Scan for the cell matching the given text and deliver its (X, Y) coordinate at center. 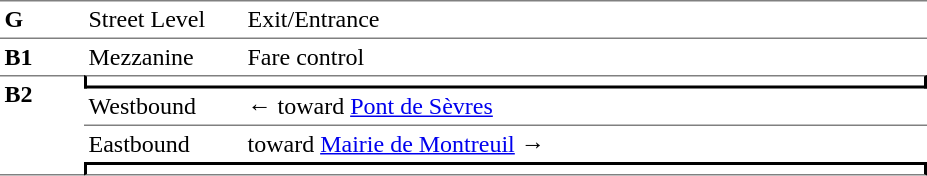
B2 (42, 125)
Mezzanine (164, 57)
toward Mairie de Montreuil → (585, 144)
Eastbound (164, 144)
Street Level (164, 19)
Exit/Entrance (585, 19)
G (42, 19)
Fare control (585, 57)
← toward Pont de Sèvres (585, 107)
B1 (42, 57)
Westbound (164, 107)
